Capture the cell that displays the provided text and extract its (X, Y) central coordinate. 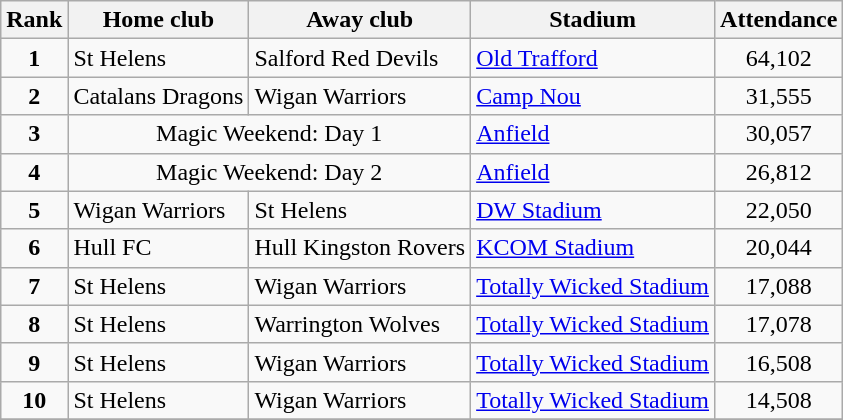
1 (34, 58)
Warrington Wolves (360, 324)
9 (34, 362)
20,044 (779, 248)
Camp Nou (593, 96)
8 (34, 324)
Attendance (779, 20)
Magic Weekend: Day 1 (270, 134)
Magic Weekend: Day 2 (270, 172)
26,812 (779, 172)
14,508 (779, 400)
4 (34, 172)
22,050 (779, 210)
7 (34, 286)
2 (34, 96)
5 (34, 210)
30,057 (779, 134)
Hull Kingston Rovers (360, 248)
Old Trafford (593, 58)
Salford Red Devils (360, 58)
64,102 (779, 58)
Catalans Dragons (158, 96)
Home club (158, 20)
6 (34, 248)
KCOM Stadium (593, 248)
10 (34, 400)
31,555 (779, 96)
17,088 (779, 286)
Hull FC (158, 248)
17,078 (779, 324)
3 (34, 134)
Rank (34, 20)
Away club (360, 20)
16,508 (779, 362)
DW Stadium (593, 210)
Stadium (593, 20)
